From the cell containing the given text, extract its center point as [X, Y] coordinate. 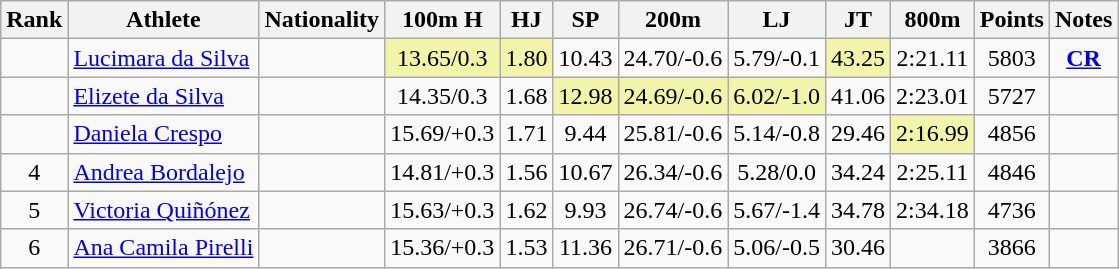
LJ [777, 20]
5.06/-0.5 [777, 248]
43.25 [858, 58]
JT [858, 20]
2:16.99 [933, 134]
5803 [1012, 58]
1.53 [526, 248]
10.43 [586, 58]
4856 [1012, 134]
26.74/-0.6 [673, 210]
5.79/-0.1 [777, 58]
29.46 [858, 134]
1.71 [526, 134]
34.24 [858, 172]
HJ [526, 20]
25.81/-0.6 [673, 134]
12.98 [586, 96]
Rank [34, 20]
Points [1012, 20]
15.36/+0.3 [442, 248]
30.46 [858, 248]
9.93 [586, 210]
Elizete da Silva [164, 96]
4846 [1012, 172]
5.28/0.0 [777, 172]
26.71/-0.6 [673, 248]
3866 [1012, 248]
9.44 [586, 134]
4736 [1012, 210]
15.63/+0.3 [442, 210]
26.34/-0.6 [673, 172]
6.02/-1.0 [777, 96]
100m H [442, 20]
SP [586, 20]
5 [34, 210]
6 [34, 248]
2:34.18 [933, 210]
CR [1083, 58]
Athlete [164, 20]
1.62 [526, 210]
5.67/-1.4 [777, 210]
13.65/0.3 [442, 58]
Ana Camila Pirelli [164, 248]
Victoria Quiñónez [164, 210]
800m [933, 20]
2:21.11 [933, 58]
24.69/-0.6 [673, 96]
1.68 [526, 96]
Daniela Crespo [164, 134]
34.78 [858, 210]
200m [673, 20]
4 [34, 172]
24.70/-0.6 [673, 58]
11.36 [586, 248]
2:23.01 [933, 96]
1.56 [526, 172]
5727 [1012, 96]
10.67 [586, 172]
14.35/0.3 [442, 96]
14.81/+0.3 [442, 172]
1.80 [526, 58]
41.06 [858, 96]
Nationality [322, 20]
Andrea Bordalejo [164, 172]
15.69/+0.3 [442, 134]
5.14/-0.8 [777, 134]
2:25.11 [933, 172]
Notes [1083, 20]
Lucimara da Silva [164, 58]
